Return (x, y) of the center of cell containing provided text 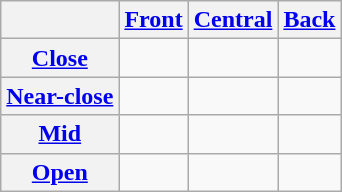
Near-close (60, 96)
Central (233, 20)
Mid (60, 134)
Open (60, 172)
Front (154, 20)
Close (60, 58)
Back (310, 20)
